For the text-containing cell, return its midpoint in (x, y) coordinate format. 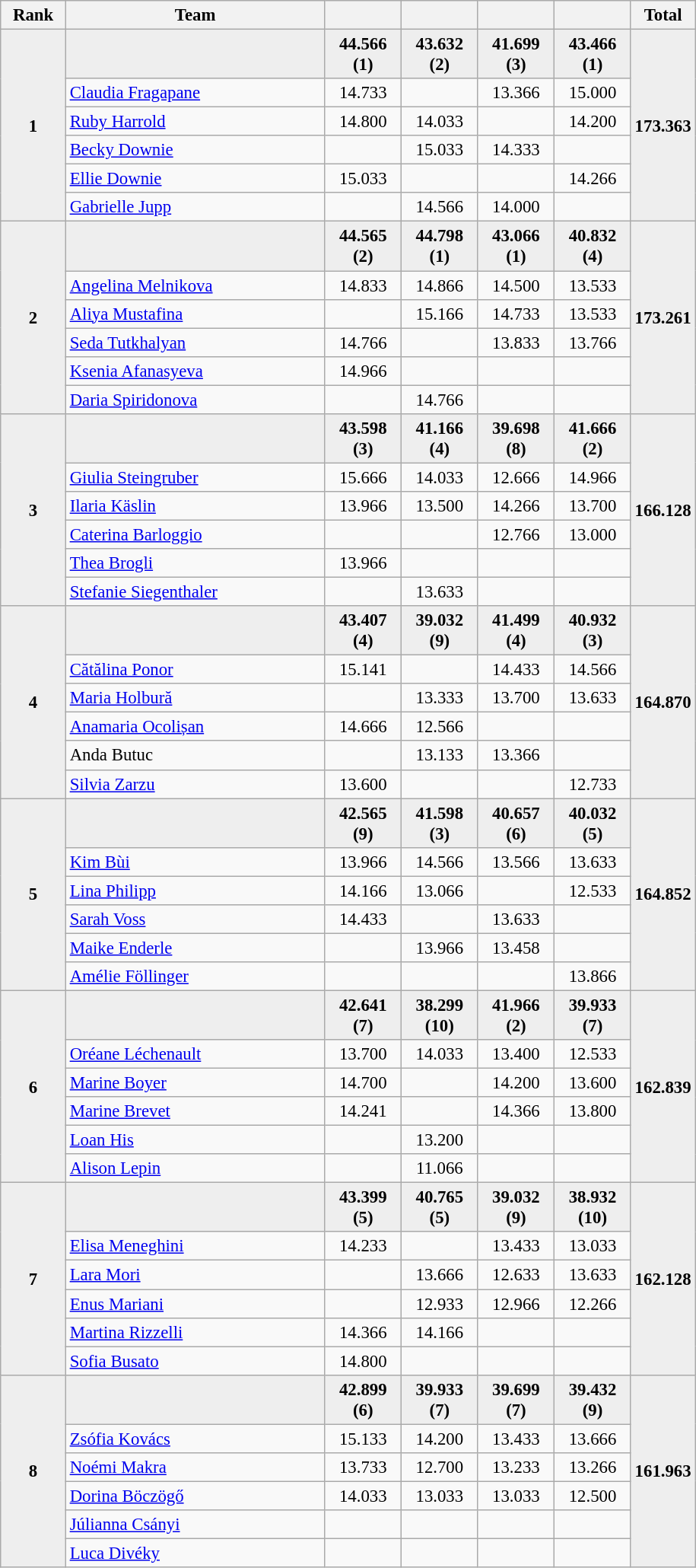
164.852 (663, 895)
6 (33, 1087)
12.666 (516, 477)
166.128 (663, 510)
Martina Rizzelli (195, 1332)
162.839 (663, 1087)
43.632 (2) (440, 55)
164.870 (663, 702)
Kim Bùi (195, 862)
41.966 (2) (516, 1015)
41.499 (4) (516, 630)
13.200 (440, 1140)
5 (33, 895)
Dorina Böczögő (195, 1496)
13.866 (593, 977)
40.765 (5) (440, 1207)
161.963 (663, 1471)
38.932 (10) (593, 1207)
40.832 (4) (593, 247)
39.432 (9) (593, 1399)
12.566 (440, 727)
14.233 (364, 1246)
43.407 (4) (364, 630)
Giulia Steingruber (195, 477)
Ilaria Käslin (195, 506)
13.400 (516, 1054)
12.266 (593, 1304)
13.066 (440, 891)
14.700 (364, 1083)
14.833 (364, 285)
12.966 (516, 1304)
43.466 (1) (593, 55)
42.565 (9) (364, 824)
Gabrielle Jupp (195, 208)
Anamaria Ocolișan (195, 727)
173.261 (663, 318)
14.241 (364, 1111)
12.633 (516, 1275)
Marine Brevet (195, 1111)
Stefanie Siegenthaler (195, 592)
41.598 (3) (440, 824)
162.128 (663, 1279)
Seda Tutkhalyan (195, 343)
41.666 (2) (593, 438)
39.698 (8) (516, 438)
Aliya Mustafina (195, 314)
14.500 (516, 285)
Thea Brogli (195, 563)
13.458 (516, 948)
1 (33, 126)
7 (33, 1279)
15.141 (364, 670)
173.363 (663, 126)
Maike Enderle (195, 948)
Elisa Meneghini (195, 1246)
Rank (33, 15)
41.166 (4) (440, 438)
Claudia Fragapane (195, 93)
43.598 (3) (364, 438)
13.566 (516, 862)
14.333 (516, 150)
13.333 (440, 698)
40.932 (3) (593, 630)
40.657 (6) (516, 824)
Team (195, 15)
15.166 (440, 314)
12.500 (593, 1496)
Loan His (195, 1140)
14.866 (440, 285)
Noémi Makra (195, 1468)
Marine Boyer (195, 1083)
15.000 (593, 93)
2 (33, 318)
13.233 (516, 1468)
Silvia Zarzu (195, 784)
42.641 (7) (364, 1015)
15.666 (364, 477)
4 (33, 702)
12.766 (516, 534)
40.032 (5) (593, 824)
Alison Lepin (195, 1168)
Maria Holbură (195, 698)
Angelina Melnikova (195, 285)
Júlianna Csányi (195, 1525)
Caterina Barloggio (195, 534)
Anda Butuc (195, 756)
15.133 (364, 1439)
41.699 (3) (516, 55)
Becky Downie (195, 150)
13.500 (440, 506)
8 (33, 1471)
14.666 (364, 727)
43.399 (5) (364, 1207)
Sofia Busato (195, 1361)
12.733 (593, 784)
13.000 (593, 534)
42.899 (6) (364, 1399)
13.800 (593, 1111)
13.266 (593, 1468)
12.933 (440, 1304)
11.066 (440, 1168)
Oréane Léchenault (195, 1054)
3 (33, 510)
Total (663, 15)
Sarah Voss (195, 919)
Ruby Harrold (195, 122)
44.798 (1) (440, 247)
Ellie Downie (195, 179)
12.700 (440, 1468)
43.066 (1) (516, 247)
14.000 (516, 208)
39.699 (7) (516, 1399)
Ksenia Afanasyeva (195, 371)
Amélie Föllinger (195, 977)
Cătălina Ponor (195, 670)
Daria Spiridonova (195, 400)
13.133 (440, 756)
Zsófia Kovács (195, 1439)
Luca Divéky (195, 1553)
Lara Mori (195, 1275)
13.833 (516, 343)
44.566 (1) (364, 55)
38.299 (10) (440, 1015)
44.565 (2) (364, 247)
13.733 (364, 1468)
13.766 (593, 343)
Lina Philipp (195, 891)
Enus Mariani (195, 1304)
